Identify which cell holds the provided text, then report its [X, Y] central coordinate. 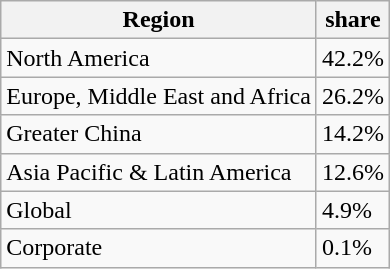
Europe, Middle East and Africa [159, 96]
Asia Pacific & Latin America [159, 172]
0.1% [352, 248]
North America [159, 58]
26.2% [352, 96]
Corporate [159, 248]
42.2% [352, 58]
4.9% [352, 210]
12.6% [352, 172]
Greater China [159, 134]
Region [159, 20]
14.2% [352, 134]
Global [159, 210]
share [352, 20]
